Capture the cell that displays the provided text and extract its (X, Y) central coordinate. 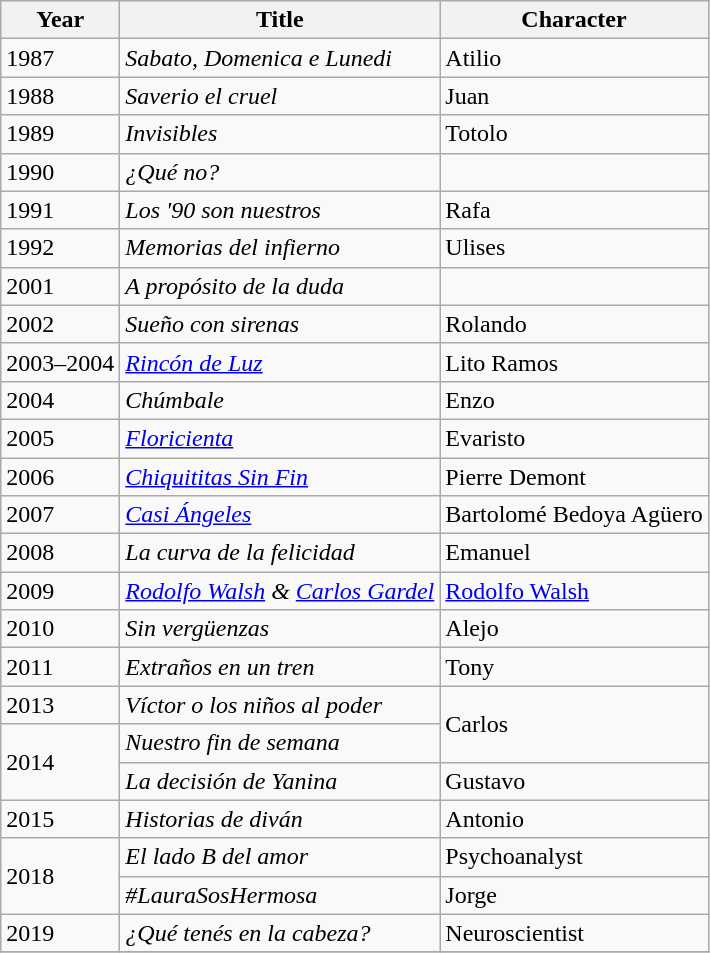
Carlos (574, 724)
1987 (60, 58)
2018 (60, 876)
Rafa (574, 210)
1990 (60, 172)
2015 (60, 819)
Extraños en un tren (280, 667)
1989 (60, 134)
2005 (60, 438)
Rincón de Luz (280, 362)
Lito Ramos (574, 362)
2001 (60, 286)
A propósito de la duda (280, 286)
2007 (60, 515)
2004 (60, 400)
Chúmbale (280, 400)
Gustavo (574, 781)
Floricienta (280, 438)
2019 (60, 933)
Chiquititas Sin Fin (280, 477)
Jorge (574, 895)
Pierre Demont (574, 477)
Rodolfo Walsh (574, 591)
2003–2004 (60, 362)
2009 (60, 591)
Sin vergüenzas (280, 629)
Invisibles (280, 134)
Alejo (574, 629)
Saverio el cruel (280, 96)
La decisión de Yanina (280, 781)
Rolando (574, 324)
Historias de diván (280, 819)
Bartolomé Bedoya Agüero (574, 515)
2002 (60, 324)
Los '90 son nuestros (280, 210)
Nuestro fin de semana (280, 743)
¿Qué tenés en la cabeza? (280, 933)
1992 (60, 248)
La curva de la felicidad (280, 553)
Juan (574, 96)
2013 (60, 705)
Emanuel (574, 553)
Year (60, 20)
Neuroscientist (574, 933)
2006 (60, 477)
Casi Ángeles (280, 515)
2011 (60, 667)
2008 (60, 553)
2010 (60, 629)
1991 (60, 210)
Memorias del infierno (280, 248)
El lado B del amor (280, 857)
Atilio (574, 58)
#LauraSosHermosa (280, 895)
Character (574, 20)
Evaristo (574, 438)
Sabato, Domenica e Lunedi (280, 58)
Víctor o los niños al poder (280, 705)
2014 (60, 762)
Title (280, 20)
Totolo (574, 134)
Tony (574, 667)
1988 (60, 96)
Enzo (574, 400)
Ulises (574, 248)
Antonio (574, 819)
Sueño con sirenas (280, 324)
¿Qué no? (280, 172)
Rodolfo Walsh & Carlos Gardel (280, 591)
Psychoanalyst (574, 857)
